Output the (X, Y) coordinate of the center of the cell containing the given text.  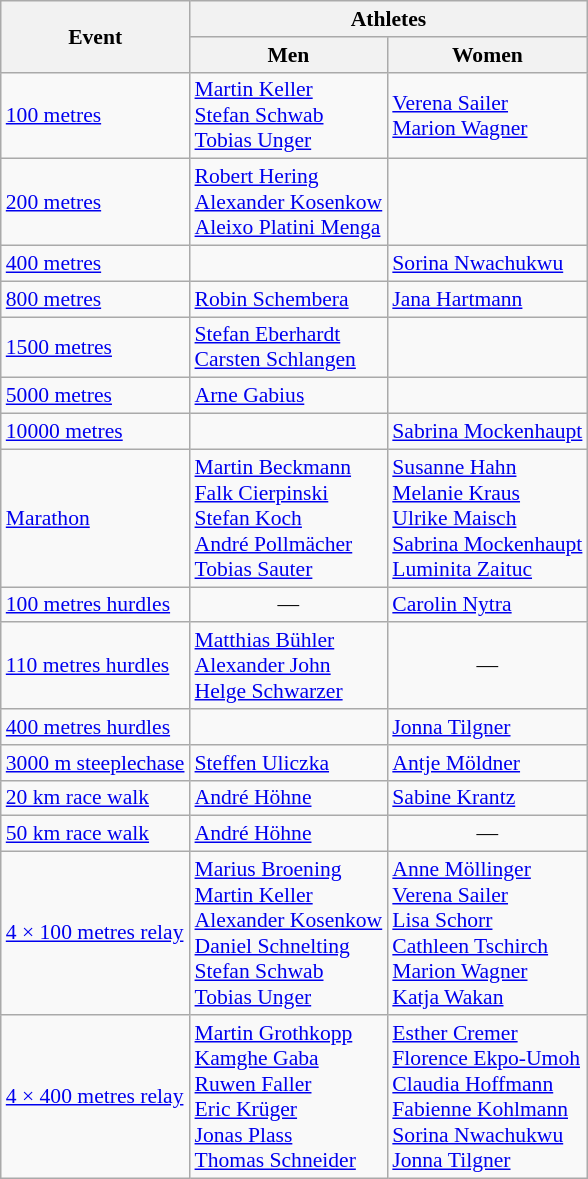
Martin GrothkoppKamghe GabaRuwen FallerEric KrügerJonas PlassThomas Schneider (289, 1096)
Martin BeckmannFalk CierpinskiStefan KochAndré PollmächerTobias Sauter (289, 518)
20 km race walk (96, 798)
Athletes (389, 19)
Sabrina Mockenhaupt (487, 432)
Martin KellerStefan SchwabTobias Unger (289, 116)
4 × 400 metres relay (96, 1096)
100 metres hurdles (96, 605)
10000 metres (96, 432)
100 metres (96, 116)
400 metres hurdles (96, 727)
Esther CremerFlorence Ekpo-UmohClaudia HoffmannFabienne KohlmannSorina NwachukwuJonna Tilgner (487, 1096)
5000 metres (96, 396)
50 km race walk (96, 834)
Steffen Uliczka (289, 763)
Arne Gabius (289, 396)
Event (96, 36)
Jonna Tilgner (487, 727)
Jana Hartmann (487, 299)
Marius BroeningMartin KellerAlexander KosenkowDaniel SchneltingStefan SchwabTobias Unger (289, 934)
Men (289, 55)
200 metres (96, 202)
400 metres (96, 264)
Sabine Krantz (487, 798)
Antje Möldner (487, 763)
Anne MöllingerVerena SailerLisa SchorrCathleen TschirchMarion WagnerKatja Wakan (487, 934)
110 metres hurdles (96, 666)
800 metres (96, 299)
Marathon (96, 518)
Matthias BühlerAlexander JohnHelge Schwarzer (289, 666)
Verena SailerMarion Wagner (487, 116)
Stefan EberhardtCarsten Schlangen (289, 348)
Robert HeringAlexander KosenkowAleixo Platini Menga (289, 202)
Robin Schembera (289, 299)
Women (487, 55)
4 × 100 metres relay (96, 934)
1500 metres (96, 348)
3000 m steeplechase (96, 763)
Susanne HahnMelanie KrausUlrike MaischSabrina MockenhauptLuminita Zaituc (487, 518)
Carolin Nytra (487, 605)
Sorina Nwachukwu (487, 264)
